Detect which cell encompasses the target text, then output its (X, Y) center coordinate. 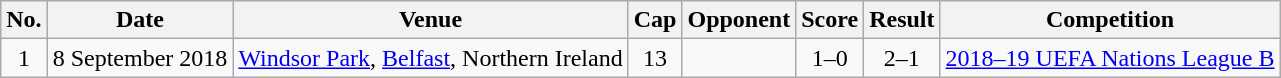
No. (24, 20)
Cap (655, 20)
Windsor Park, Belfast, Northern Ireland (430, 58)
Score (830, 20)
Result (902, 20)
Competition (1110, 20)
8 September 2018 (140, 58)
1 (24, 58)
2018–19 UEFA Nations League B (1110, 58)
13 (655, 58)
1–0 (830, 58)
Date (140, 20)
Venue (430, 20)
2–1 (902, 58)
Opponent (739, 20)
